Search for the cell housing the specified text and yield its [X, Y] center coordinate. 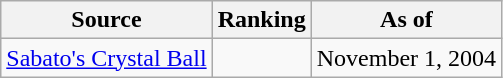
As of [406, 20]
November 1, 2004 [406, 58]
Source [106, 20]
Ranking [262, 20]
Sabato's Crystal Ball [106, 58]
